Provide the (x, y) coordinate of the cell's center where the given text is located.  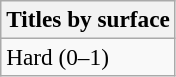
Titles by surface (88, 19)
Hard (0–1) (88, 57)
